Find where the given text appears and provide that cell's center as (X, Y) coordinate. 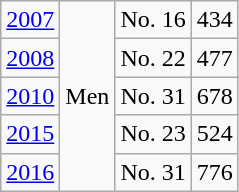
No. 22 (153, 58)
524 (214, 134)
2008 (30, 58)
434 (214, 20)
Men (88, 96)
No. 23 (153, 134)
678 (214, 96)
2010 (30, 96)
2016 (30, 172)
No. 16 (153, 20)
2015 (30, 134)
2007 (30, 20)
776 (214, 172)
477 (214, 58)
